Provide the (X, Y) coordinate of the cell's center where the given text is located.  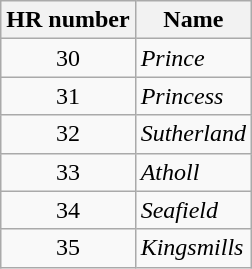
31 (68, 96)
Atholl (193, 172)
Kingsmills (193, 248)
30 (68, 58)
Name (193, 20)
Seafield (193, 210)
34 (68, 210)
Sutherland (193, 134)
Prince (193, 58)
33 (68, 172)
35 (68, 248)
HR number (68, 20)
32 (68, 134)
Princess (193, 96)
